Scan for the cell matching the given text and deliver its (x, y) coordinate at center. 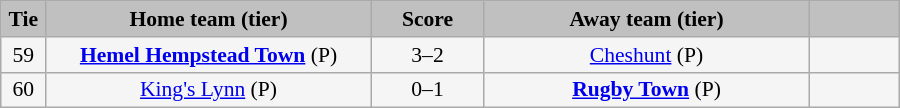
0–1 (427, 90)
3–2 (427, 55)
59 (24, 55)
Hemel Hempstead Town (P) (209, 55)
Tie (24, 19)
Score (427, 19)
Rugby Town (P) (647, 90)
Home team (tier) (209, 19)
Away team (tier) (647, 19)
60 (24, 90)
King's Lynn (P) (209, 90)
Cheshunt (P) (647, 55)
